Locate the cell with the specified text and output its [x, y] center coordinate. 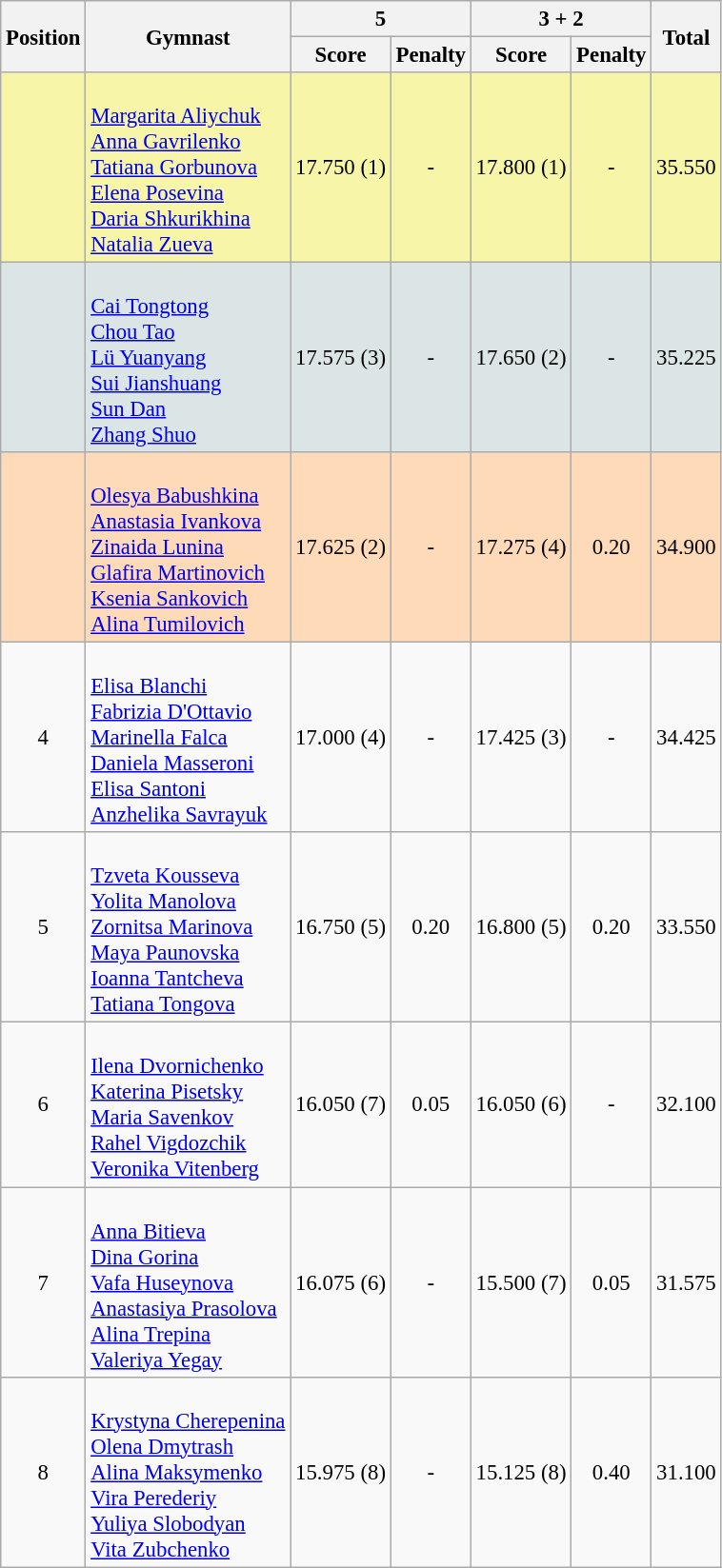
17.425 (3) [521, 738]
Cai Tongtong Chou Tao Lü Yuanyang Sui Jianshuang Sun Dan Zhang Shuo [189, 358]
17.650 (2) [521, 358]
4 [44, 738]
Olesya Babushkina Anastasia Ivankova Zinaida Lunina Glafira Martinovich Ksenia Sankovich Alina Tumilovich [189, 547]
35.550 [686, 168]
16.750 (5) [341, 927]
17.275 (4) [521, 547]
17.750 (1) [341, 168]
15.125 (8) [521, 1472]
Position [44, 36]
16.050 (6) [521, 1104]
Gymnast [189, 36]
8 [44, 1472]
16.800 (5) [521, 927]
35.225 [686, 358]
Ilena Dvornichenko Katerina Pisetsky Maria Savenkov Rahel Vigdozchik Veronika Vitenberg [189, 1104]
17.575 (3) [341, 358]
34.425 [686, 738]
Tzveta Kousseva Yolita Manolova Zornitsa Marinova Maya Paunovska Ioanna Tantcheva Tatiana Tongova [189, 927]
Margarita Aliychuk Anna Gavrilenko Tatiana Gorbunova Elena Posevina Daria Shkurikhina Natalia Zueva [189, 168]
6 [44, 1104]
31.100 [686, 1472]
33.550 [686, 927]
15.975 (8) [341, 1472]
17.625 (2) [341, 547]
16.050 (7) [341, 1104]
Anna Bitieva Dina Gorina Vafa Huseynova Anastasiya Prasolova Alina Trepina Valeriya Yegay [189, 1282]
Elisa Blanchi Fabrizia D'Ottavio Marinella Falca Daniela Masseroni Elisa Santoni Anzhelika Savrayuk [189, 738]
32.100 [686, 1104]
15.500 (7) [521, 1282]
16.075 (6) [341, 1282]
Krystyna Cherepenina Olena Dmytrash Alina Maksymenko Vira Perederiy Yuliya Slobodyan Vita Zubchenko [189, 1472]
3 + 2 [561, 19]
0.40 [612, 1472]
17.000 (4) [341, 738]
7 [44, 1282]
17.800 (1) [521, 168]
34.900 [686, 547]
Total [686, 36]
31.575 [686, 1282]
